Output the [x, y] coordinate of the center of the cell containing the given text.  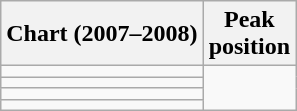
Peakposition [249, 34]
Chart (2007–2008) [102, 34]
